Identify which cell holds the provided text, then report its [X, Y] central coordinate. 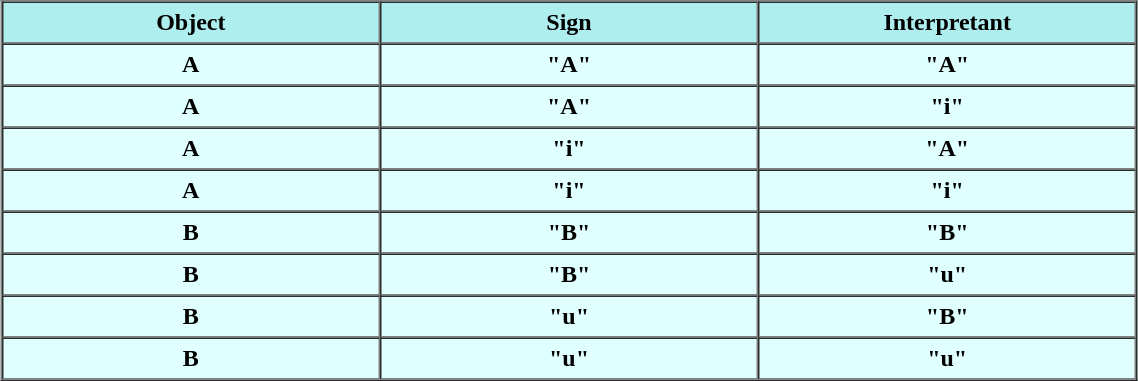
Object [191, 23]
Sign [569, 23]
Interpretant [947, 23]
